Detect which cell encompasses the target text, then output its [X, Y] center coordinate. 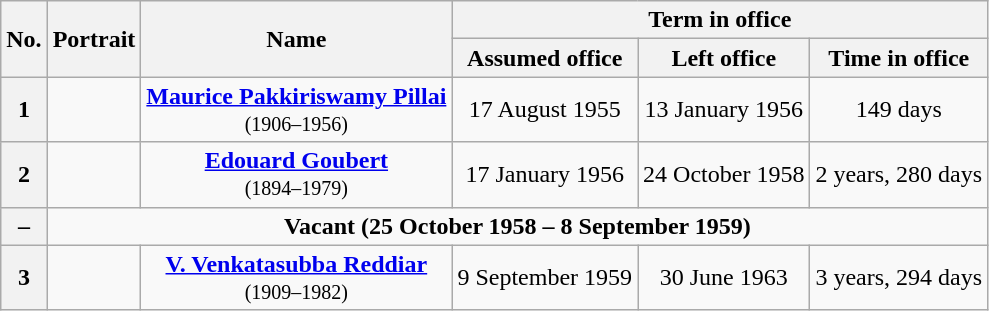
– [24, 226]
1 [24, 110]
Term in office [720, 20]
13 January 1956 [724, 110]
2 years, 280 days [899, 174]
Assumed office [545, 58]
17 January 1956 [545, 174]
30 June 1963 [724, 278]
Portrait [94, 39]
9 September 1959 [545, 278]
Time in office [899, 58]
No. [24, 39]
Name [296, 39]
Left office [724, 58]
3 [24, 278]
17 August 1955 [545, 110]
24 October 1958 [724, 174]
Maurice Pakkiriswamy Pillai(1906–1956) [296, 110]
149 days [899, 110]
2 [24, 174]
3 years, 294 days [899, 278]
V. Venkatasubba Reddiar(1909–1982) [296, 278]
Vacant (25 October 1958 – 8 September 1959) [517, 226]
Edouard Goubert(1894–1979) [296, 174]
